Identify which cell holds the provided text, then report its (x, y) central coordinate. 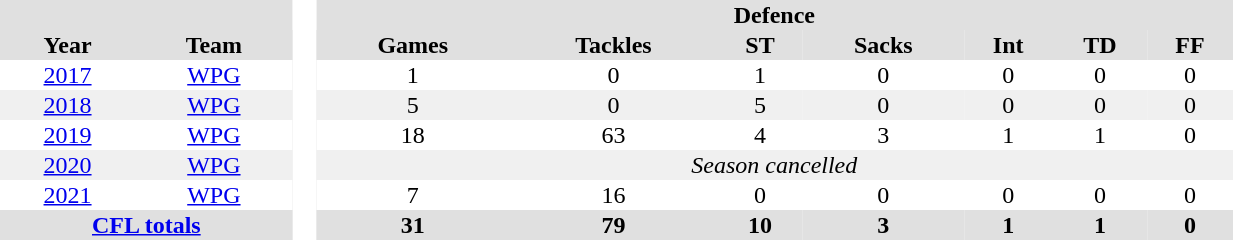
7 (412, 195)
2019 (68, 135)
FF (1190, 45)
16 (613, 195)
TD (1100, 45)
Games (412, 45)
79 (613, 225)
10 (760, 225)
CFL totals (146, 225)
Int (1008, 45)
ST (760, 45)
Defence (774, 15)
4 (760, 135)
18 (412, 135)
Sacks (883, 45)
63 (613, 135)
Year (68, 45)
31 (412, 225)
2021 (68, 195)
2017 (68, 75)
Tackles (613, 45)
Season cancelled (774, 165)
2018 (68, 105)
Team (214, 45)
2020 (68, 165)
